Output the (x, y) coordinate of the center of the cell containing the given text.  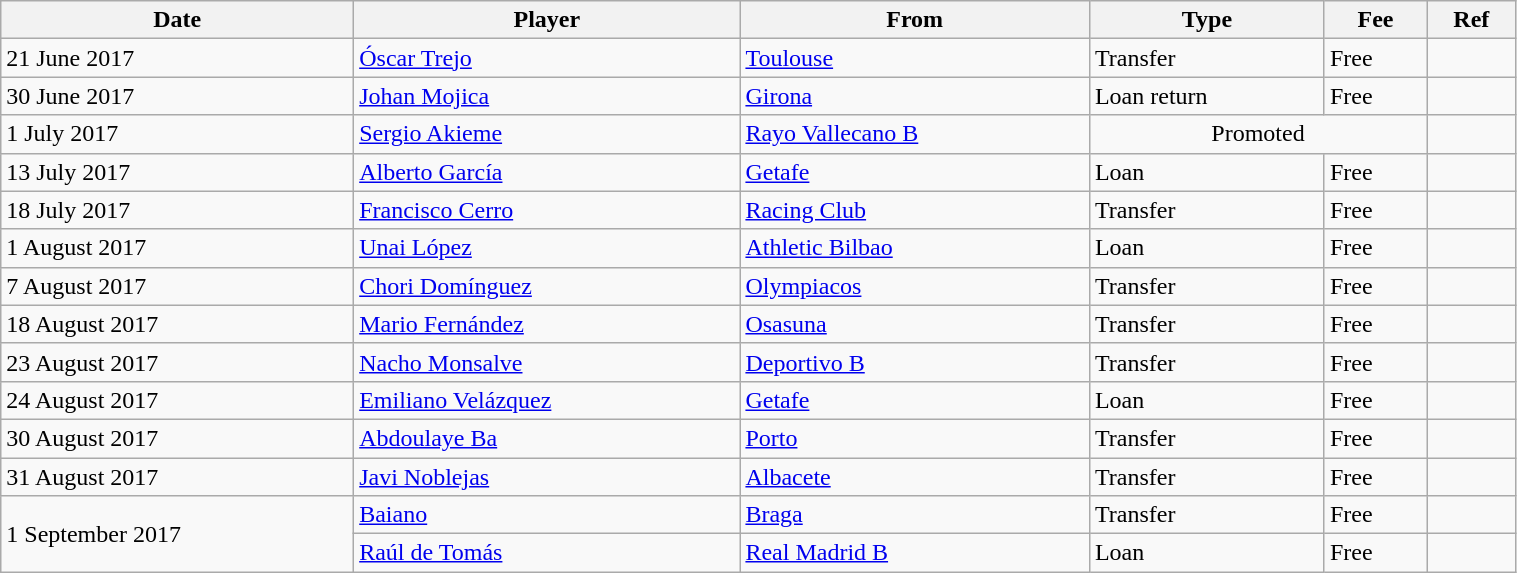
24 August 2017 (178, 400)
31 August 2017 (178, 477)
Osasuna (915, 324)
From (915, 20)
Loan return (1206, 96)
Raúl de Tomás (547, 553)
Óscar Trejo (547, 58)
Alberto García (547, 172)
Emiliano Velázquez (547, 400)
18 July 2017 (178, 210)
Real Madrid B (915, 553)
1 August 2017 (178, 248)
Porto (915, 438)
Rayo Vallecano B (915, 134)
1 July 2017 (178, 134)
Braga (915, 515)
Girona (915, 96)
Johan Mojica (547, 96)
Ref (1472, 20)
Racing Club (915, 210)
Toulouse (915, 58)
Athletic Bilbao (915, 248)
13 July 2017 (178, 172)
18 August 2017 (178, 324)
Mario Fernández (547, 324)
Olympiacos (915, 286)
Baiano (547, 515)
1 September 2017 (178, 534)
Abdoulaye Ba (547, 438)
Deportivo B (915, 362)
7 August 2017 (178, 286)
Date (178, 20)
21 June 2017 (178, 58)
Sergio Akieme (547, 134)
Javi Noblejas (547, 477)
Albacete (915, 477)
23 August 2017 (178, 362)
Promoted (1258, 134)
Nacho Monsalve (547, 362)
Francisco Cerro (547, 210)
Player (547, 20)
30 June 2017 (178, 96)
Unai López (547, 248)
Chori Domínguez (547, 286)
30 August 2017 (178, 438)
Fee (1375, 20)
Type (1206, 20)
